Capture the cell that displays the provided text and extract its [x, y] central coordinate. 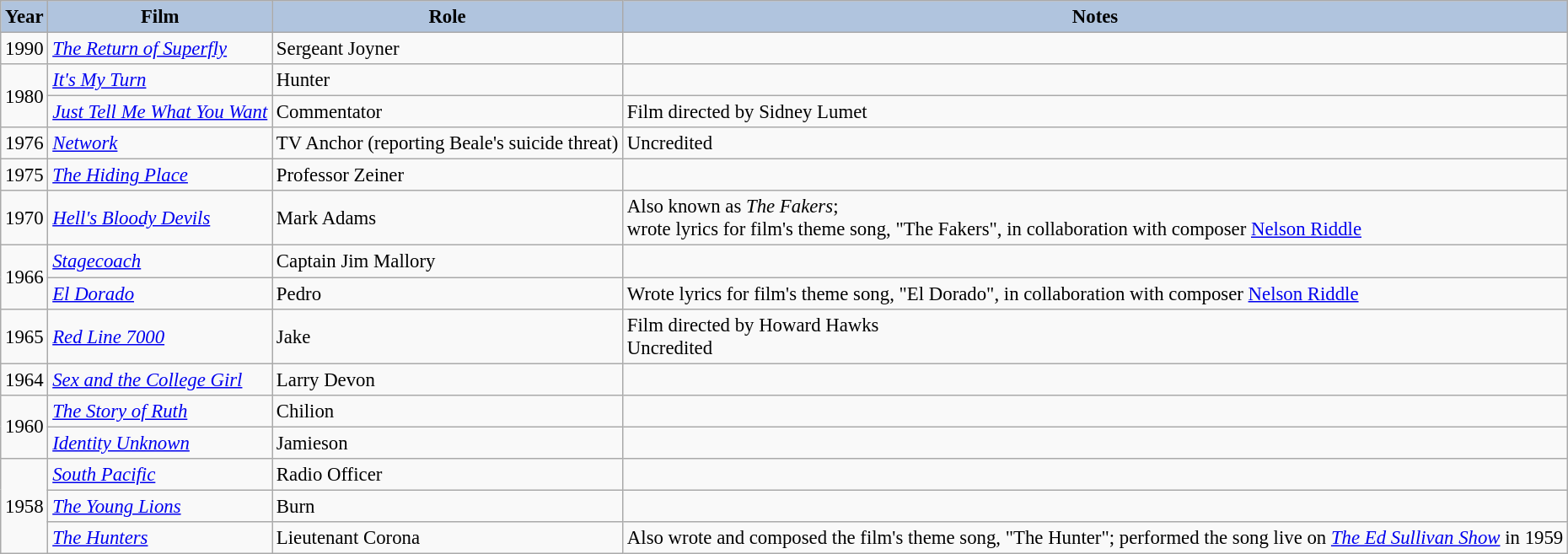
Jake [448, 336]
Wrote lyrics for film's theme song, "El Dorado", in collaboration with composer Nelson Riddle [1096, 293]
It's My Turn [160, 80]
Chilion [448, 411]
Sex and the College Girl [160, 379]
Film directed by Sidney Lumet [1096, 112]
1980 [24, 96]
Role [448, 17]
1964 [24, 379]
The Hiding Place [160, 175]
Network [160, 143]
1960 [24, 427]
1966 [24, 277]
Lieutenant Corona [448, 538]
1990 [24, 49]
Jamieson [448, 443]
Sergeant Joyner [448, 49]
Professor Zeiner [448, 175]
Notes [1096, 17]
Also known as The Fakers;wrote lyrics for film's theme song, "The Fakers", in collaboration with composer Nelson Riddle [1096, 218]
Film directed by Howard HawksUncredited [1096, 336]
Hell's Bloody Devils [160, 218]
Identity Unknown [160, 443]
The Young Lions [160, 506]
Year [24, 17]
1970 [24, 218]
TV Anchor (reporting Beale's suicide threat) [448, 143]
Commentator [448, 112]
Uncredited [1096, 143]
Captain Jim Mallory [448, 261]
The Story of Ruth [160, 411]
Red Line 7000 [160, 336]
South Pacific [160, 475]
1975 [24, 175]
1958 [24, 506]
The Hunters [160, 538]
Mark Adams [448, 218]
Radio Officer [448, 475]
1965 [24, 336]
1976 [24, 143]
Just Tell Me What You Want [160, 112]
Burn [448, 506]
Stagecoach [160, 261]
El Dorado [160, 293]
Pedro [448, 293]
Also wrote and composed the film's theme song, "The Hunter"; performed the song live on The Ed Sullivan Show in 1959 [1096, 538]
Larry Devon [448, 379]
The Return of Superfly [160, 49]
Film [160, 17]
Hunter [448, 80]
